Identify which cell holds the provided text, then report its [X, Y] central coordinate. 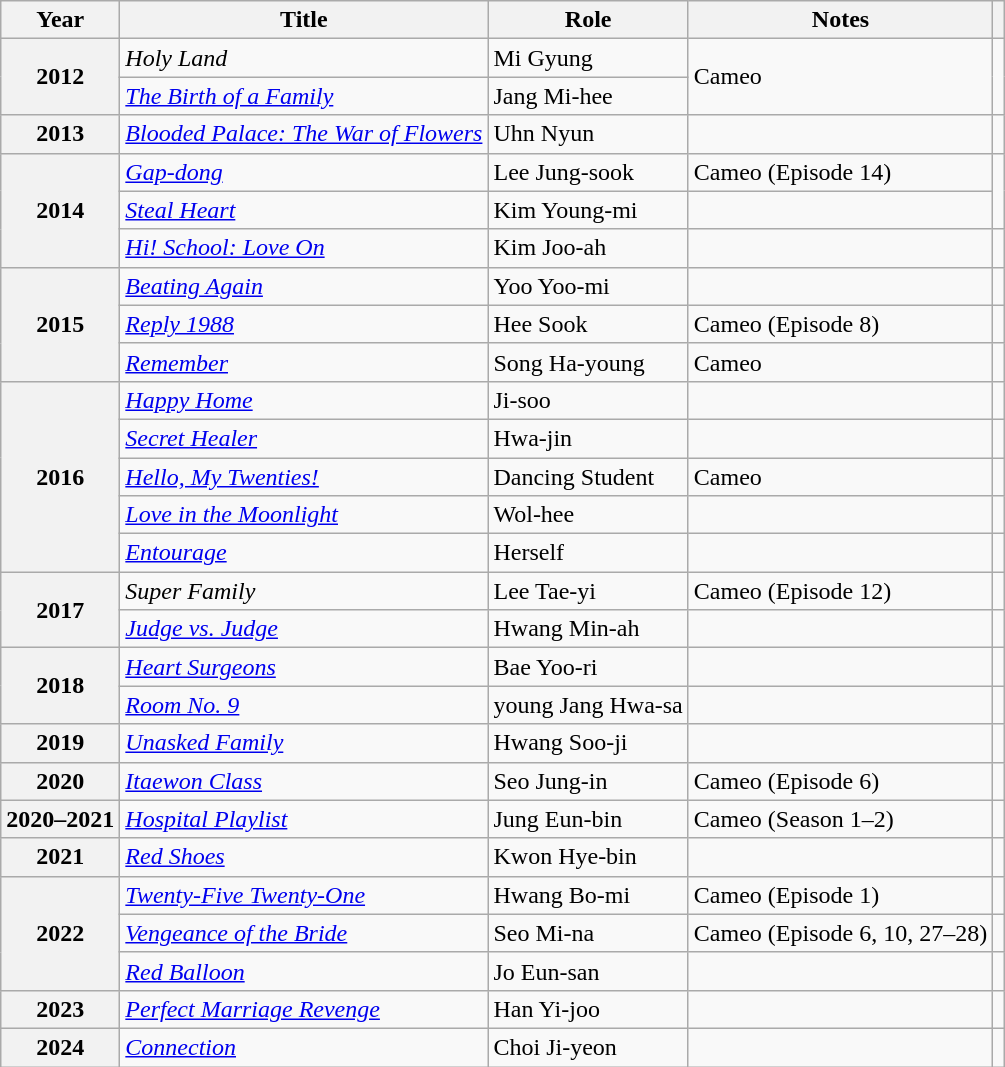
Judge vs. Judge [304, 629]
2017 [60, 610]
Holy Land [304, 58]
Remember [304, 362]
Herself [588, 553]
Hwang Min-ah [588, 629]
Mi Gyung [588, 58]
Title [304, 20]
Beating Again [304, 286]
Secret Healer [304, 438]
Cameo (Episode 6, 10, 27–28) [840, 933]
Entourage [304, 553]
2015 [60, 324]
young Jang Hwa-sa [588, 705]
Hwang Bo-mi [588, 895]
Blooded Palace: The War of Flowers [304, 134]
Heart Surgeons [304, 667]
Seo Jung-in [588, 781]
2012 [60, 77]
Hi! School: Love On [304, 248]
Room No. 9 [304, 705]
The Birth of a Family [304, 96]
2022 [60, 933]
Super Family [304, 591]
Yoo Yoo-mi [588, 286]
Vengeance of the Bride [304, 933]
Wol-hee [588, 515]
2018 [60, 686]
Year [60, 20]
Steal Heart [304, 210]
Unasked Family [304, 743]
Reply 1988 [304, 324]
Red Balloon [304, 971]
Han Yi-joo [588, 1009]
Love in the Moonlight [304, 515]
2023 [60, 1009]
Hee Sook [588, 324]
Jung Eun-bin [588, 819]
Bae Yoo-ri [588, 667]
Kwon Hye-bin [588, 857]
Role [588, 20]
Hello, My Twenties! [304, 477]
2024 [60, 1047]
Itaewon Class [304, 781]
Lee Jung-sook [588, 172]
Choi Ji-yeon [588, 1047]
Cameo (Episode 6) [840, 781]
2021 [60, 857]
2020–2021 [60, 819]
Connection [304, 1047]
Cameo (Season 1–2) [840, 819]
Jang Mi-hee [588, 96]
Gap-dong [304, 172]
Lee Tae-yi [588, 591]
Jo Eun-san [588, 971]
Happy Home [304, 400]
Perfect Marriage Revenge [304, 1009]
2016 [60, 476]
Red Shoes [304, 857]
2020 [60, 781]
Cameo (Episode 1) [840, 895]
Uhn Nyun [588, 134]
Seo Mi-na [588, 933]
Hwang Soo-ji [588, 743]
2014 [60, 210]
Notes [840, 20]
Cameo (Episode 12) [840, 591]
Twenty-Five Twenty-One [304, 895]
Cameo (Episode 8) [840, 324]
Song Ha-young [588, 362]
Hospital Playlist [304, 819]
Cameo (Episode 14) [840, 172]
2019 [60, 743]
2013 [60, 134]
Kim Joo-ah [588, 248]
Hwa-jin [588, 438]
Ji-soo [588, 400]
Dancing Student [588, 477]
Kim Young-mi [588, 210]
